Return the (x, y) coordinate for the center point of the cell that contains the specified text.  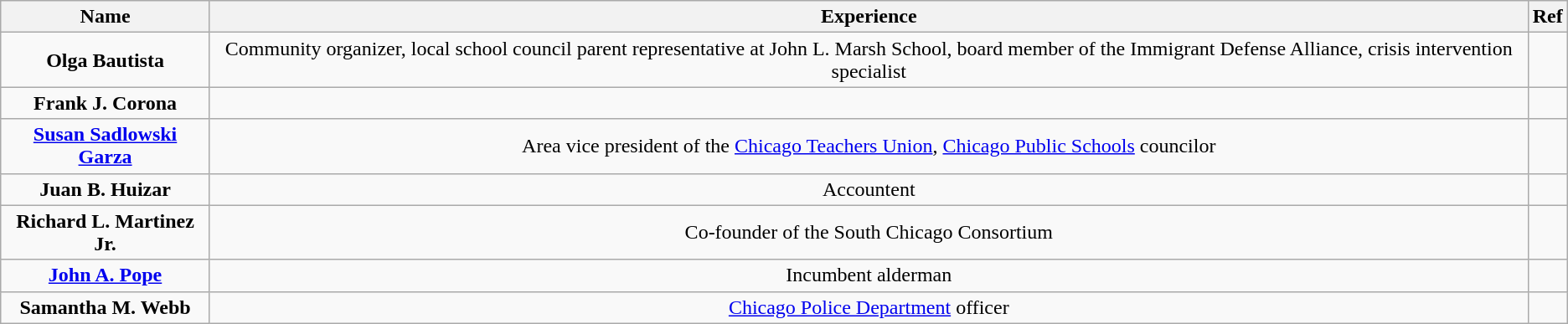
Incumbent alderman (869, 275)
Area vice president of the Chicago Teachers Union, Chicago Public Schools councilor (869, 146)
Chicago Police Department officer (869, 307)
Richard L. Martinez Jr. (106, 233)
John A. Pope (106, 275)
Ref (1548, 17)
Samantha M. Webb (106, 307)
Olga Bautista (106, 60)
Co-founder of the South Chicago Consortium (869, 233)
Name (106, 17)
Experience (869, 17)
Frank J. Corona (106, 103)
Susan Sadlowski Garza (106, 146)
Accountent (869, 189)
Juan B. Huizar (106, 189)
